Pinpoint the cell where the given text exists, returning its (X, Y) midpoint coordinate. 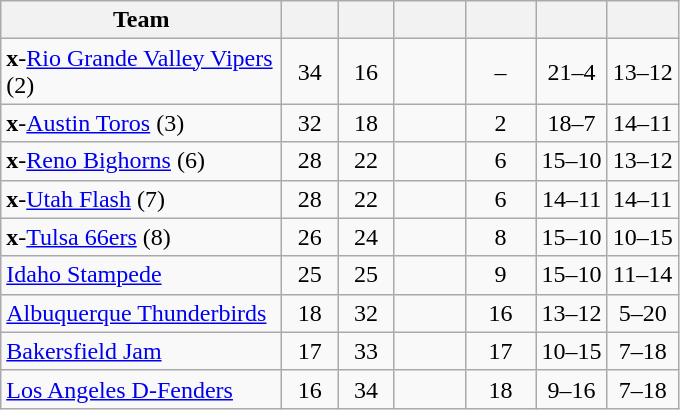
9–16 (572, 389)
x-Reno Bighorns (6) (142, 161)
x-Tulsa 66ers (8) (142, 237)
x-Rio Grande Valley Vipers (2) (142, 72)
11–14 (642, 275)
5–20 (642, 313)
21–4 (572, 72)
Bakersfield Jam (142, 351)
Albuquerque Thunderbirds (142, 313)
– (500, 72)
Los Angeles D-Fenders (142, 389)
18–7 (572, 123)
26 (310, 237)
2 (500, 123)
24 (366, 237)
8 (500, 237)
Team (142, 20)
33 (366, 351)
Idaho Stampede (142, 275)
x-Austin Toros (3) (142, 123)
x-Utah Flash (7) (142, 199)
9 (500, 275)
